Pinpoint the cell where the given text exists, returning its [x, y] midpoint coordinate. 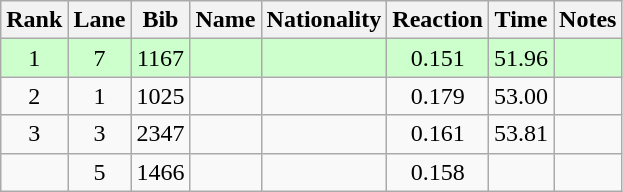
1466 [160, 172]
Rank [34, 20]
53.00 [520, 96]
51.96 [520, 58]
0.179 [438, 96]
2347 [160, 134]
Notes [588, 20]
1167 [160, 58]
0.158 [438, 172]
Name [226, 20]
53.81 [520, 134]
0.161 [438, 134]
7 [100, 58]
Reaction [438, 20]
Time [520, 20]
2 [34, 96]
Bib [160, 20]
0.151 [438, 58]
5 [100, 172]
Lane [100, 20]
1025 [160, 96]
Nationality [324, 20]
